Search for the cell housing the specified text and yield its (X, Y) center coordinate. 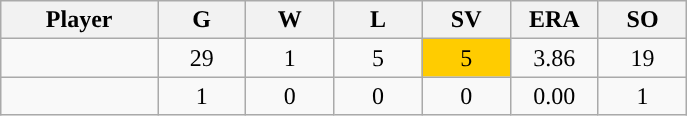
SV (466, 20)
Player (80, 20)
3.86 (554, 58)
ERA (554, 20)
SO (642, 20)
29 (202, 58)
0.00 (554, 96)
L (378, 20)
G (202, 20)
W (290, 20)
19 (642, 58)
